Scan for the cell matching the given text and deliver its [x, y] coordinate at center. 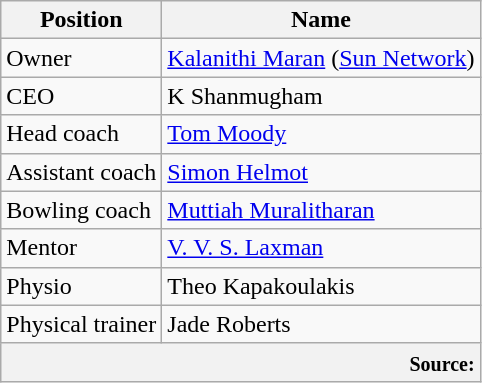
CEO [82, 96]
Jade Roberts [321, 324]
K Shanmugham [321, 96]
Name [321, 20]
Assistant coach [82, 172]
Tom Moody [321, 134]
Bowling coach [82, 210]
Physical trainer [82, 324]
Theo Kapakoulakis [321, 286]
Kalanithi Maran (Sun Network) [321, 58]
Muttiah Muralitharan [321, 210]
Physio [82, 286]
Mentor [82, 248]
Simon Helmot [321, 172]
Source: [240, 362]
V. V. S. Laxman [321, 248]
Owner [82, 58]
Position [82, 20]
Head coach [82, 134]
